Identify which cell holds the provided text, then report its [X, Y] central coordinate. 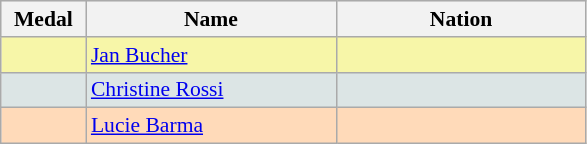
Nation [461, 19]
Jan Bucher [211, 55]
Christine Rossi [211, 90]
Name [211, 19]
Medal [44, 19]
Lucie Barma [211, 126]
